Locate the cell with the specified text and output its [x, y] center coordinate. 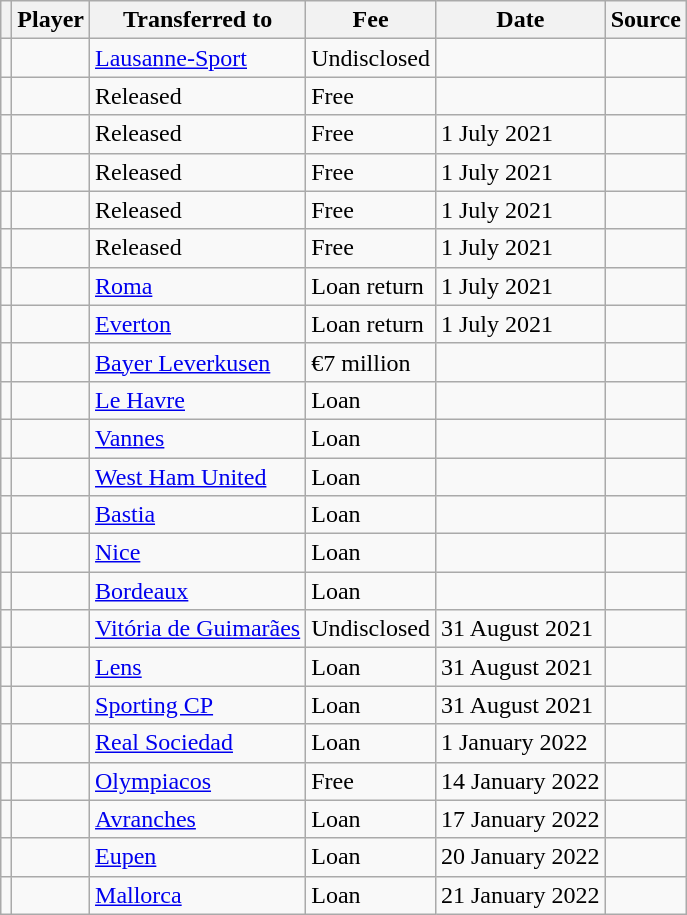
Source [646, 20]
Fee [371, 20]
20 January 2022 [520, 857]
Transferred to [198, 20]
21 January 2022 [520, 895]
14 January 2022 [520, 781]
1 January 2022 [520, 743]
Date [520, 20]
Vannes [198, 438]
Bastia [198, 515]
Le Havre [198, 400]
Bordeaux [198, 591]
Sporting CP [198, 705]
West Ham United [198, 477]
Eupen [198, 857]
Lausanne-Sport [198, 58]
Real Sociedad [198, 743]
Vitória de Guimarães [198, 629]
Bayer Leverkusen [198, 362]
Nice [198, 553]
Avranches [198, 819]
Olympiacos [198, 781]
Lens [198, 667]
Everton [198, 324]
Roma [198, 286]
€7 million [371, 362]
Mallorca [198, 895]
17 January 2022 [520, 819]
Player [51, 20]
